Pinpoint the cell where the given text exists, returning its (x, y) midpoint coordinate. 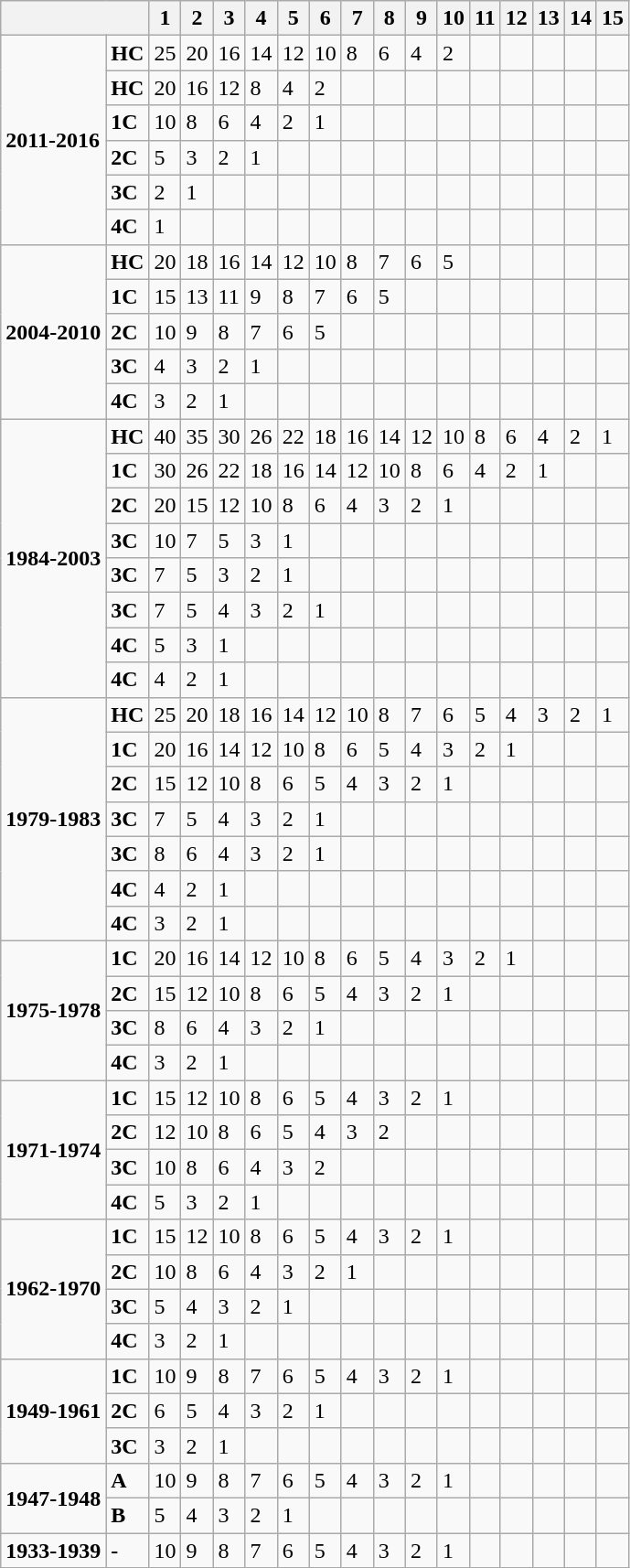
1933-1939 (53, 1551)
1962-1970 (53, 1289)
- (128, 1551)
A (128, 1480)
B (128, 1515)
35 (198, 436)
2004-2010 (53, 331)
1979-1983 (53, 819)
1971-1974 (53, 1150)
1947-1948 (53, 1498)
1975-1978 (53, 1010)
1949-1961 (53, 1411)
2011-2016 (53, 140)
1984-2003 (53, 558)
40 (165, 436)
